Pinpoint the cell where the given text exists, returning its (X, Y) midpoint coordinate. 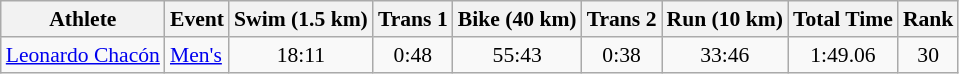
0:38 (622, 55)
Total Time (843, 19)
18:11 (301, 55)
Run (10 km) (725, 19)
1:49.06 (843, 55)
Men's (197, 55)
Event (197, 19)
Swim (1.5 km) (301, 19)
Athlete (83, 19)
33:46 (725, 55)
55:43 (518, 55)
0:48 (413, 55)
Bike (40 km) (518, 19)
Trans 2 (622, 19)
Rank (928, 19)
Trans 1 (413, 19)
30 (928, 55)
Leonardo Chacón (83, 55)
